Return [X, Y] of the center of cell containing provided text 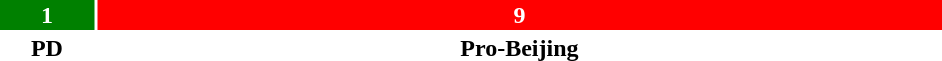
9 [520, 15]
1 [47, 15]
